Detect which cell encompasses the target text, then output its (X, Y) center coordinate. 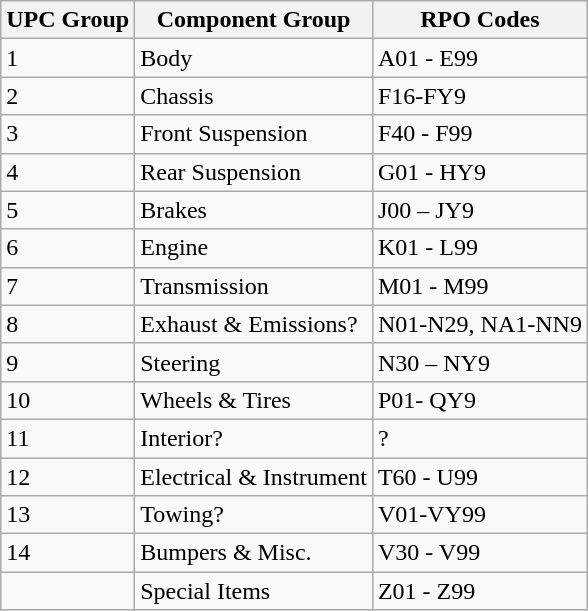
9 (68, 362)
Z01 - Z99 (480, 591)
Bumpers & Misc. (254, 553)
Special Items (254, 591)
? (480, 438)
Towing? (254, 515)
6 (68, 248)
3 (68, 134)
A01 - E99 (480, 58)
RPO Codes (480, 20)
V01-VY99 (480, 515)
13 (68, 515)
N01-N29, NA1-NN9 (480, 324)
11 (68, 438)
UPC Group (68, 20)
1 (68, 58)
Steering (254, 362)
Transmission (254, 286)
Engine (254, 248)
Body (254, 58)
M01 - M99 (480, 286)
Rear Suspension (254, 172)
10 (68, 400)
Component Group (254, 20)
F40 - F99 (480, 134)
Chassis (254, 96)
N30 – NY9 (480, 362)
Brakes (254, 210)
K01 - L99 (480, 248)
12 (68, 477)
T60 - U99 (480, 477)
J00 – JY9 (480, 210)
Electrical & Instrument (254, 477)
Interior? (254, 438)
Exhaust & Emissions? (254, 324)
P01- QY9 (480, 400)
14 (68, 553)
4 (68, 172)
Wheels & Tires (254, 400)
F16-FY9 (480, 96)
8 (68, 324)
V30 - V99 (480, 553)
G01 - HY9 (480, 172)
Front Suspension (254, 134)
7 (68, 286)
5 (68, 210)
2 (68, 96)
